Find where the given text appears and provide that cell's center as [X, Y] coordinate. 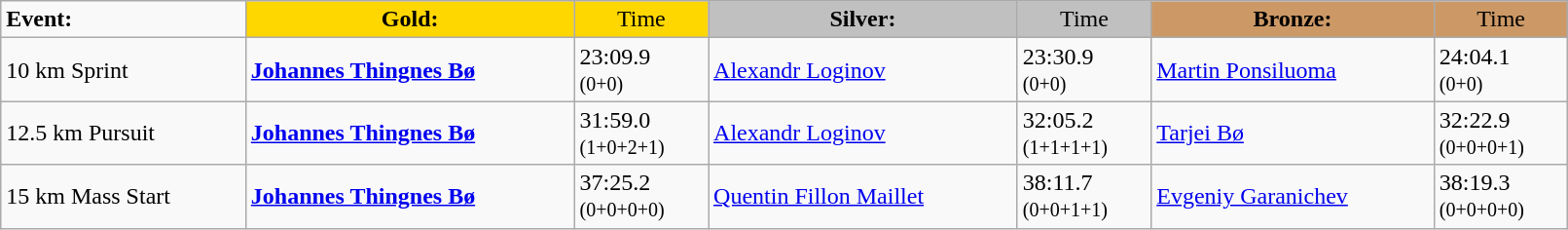
38:11.7(0+0+1+1) [1084, 197]
Quentin Fillon Maillet [863, 197]
12.5 km Pursuit [124, 133]
32:22.9(0+0+0+1) [1501, 133]
32:05.2(1+1+1+1) [1084, 133]
Martin Ponsiluoma [1293, 70]
Silver: [863, 19]
31:59.0(1+0+2+1) [640, 133]
Gold: [410, 19]
38:19.3(0+0+0+0) [1501, 197]
15 km Mass Start [124, 197]
24:04.1(0+0) [1501, 70]
Tarjei Bø [1293, 133]
23:30.9(0+0) [1084, 70]
Evgeniy Garanichev [1293, 197]
Event: [124, 19]
10 km Sprint [124, 70]
23:09.9(0+0) [640, 70]
Bronze: [1293, 19]
37:25.2(0+0+0+0) [640, 197]
